For the text-containing cell, return its midpoint in [X, Y] coordinate format. 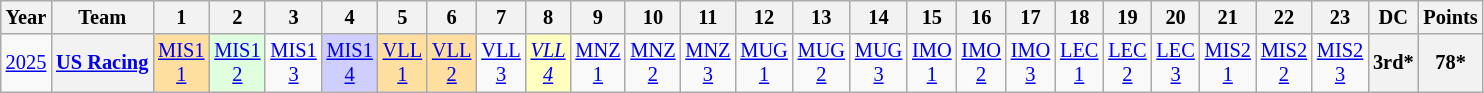
VLL1 [402, 63]
10 [652, 17]
LEC2 [1127, 63]
14 [878, 17]
17 [1030, 17]
MIS13 [293, 63]
VLL2 [452, 63]
13 [822, 17]
MNZ3 [708, 63]
MNZ1 [598, 63]
MIS23 [1340, 63]
4 [350, 17]
Year [26, 17]
12 [764, 17]
23 [1340, 17]
VLL4 [548, 63]
MIS12 [237, 63]
US Racing [102, 63]
3 [293, 17]
78* [1451, 63]
MIS11 [181, 63]
MUG1 [764, 63]
IMO2 [982, 63]
21 [1228, 17]
9 [598, 17]
19 [1127, 17]
IMO1 [932, 63]
Team [102, 17]
2025 [26, 63]
LEC1 [1079, 63]
3rd* [1393, 63]
MUG3 [878, 63]
LEC3 [1176, 63]
20 [1176, 17]
15 [932, 17]
11 [708, 17]
MIS14 [350, 63]
16 [982, 17]
MUG2 [822, 63]
2 [237, 17]
MIS22 [1284, 63]
MNZ2 [652, 63]
6 [452, 17]
VLL3 [500, 63]
5 [402, 17]
7 [500, 17]
8 [548, 17]
1 [181, 17]
DC [1393, 17]
MIS21 [1228, 63]
Points [1451, 17]
18 [1079, 17]
IMO3 [1030, 63]
22 [1284, 17]
